Detect which cell encompasses the target text, then output its (X, Y) center coordinate. 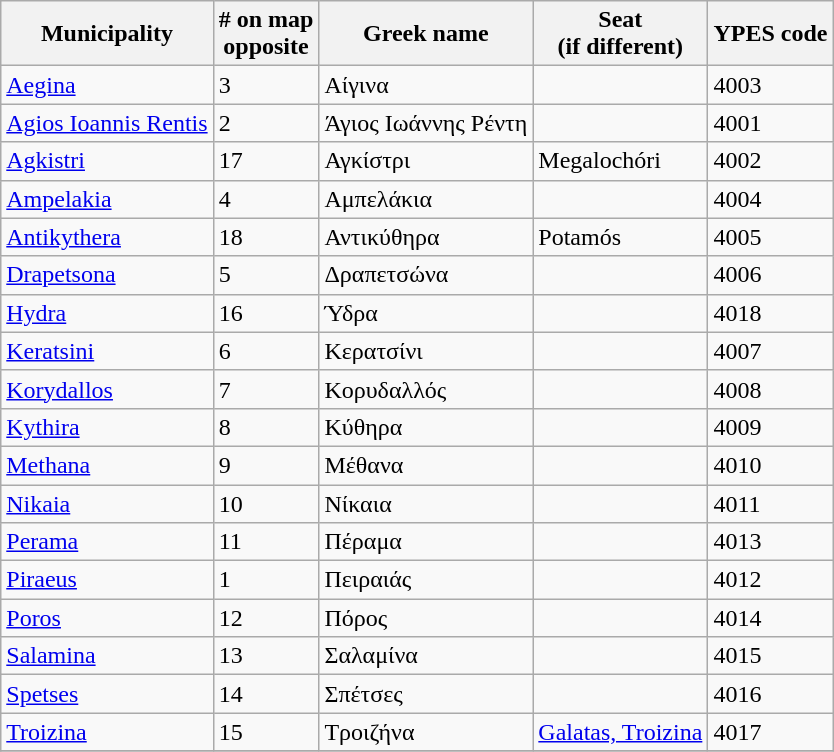
4013 (770, 542)
Δραπετσώνα (426, 275)
YPES code (770, 34)
11 (266, 542)
Salamina (107, 656)
Μέθανα (426, 465)
Αίγινα (426, 85)
Αντικύθηρα (426, 237)
4005 (770, 237)
4006 (770, 275)
Nikaia (107, 503)
Πόρος (426, 618)
Piraeus (107, 580)
Potamós (620, 237)
2 (266, 123)
4010 (770, 465)
Methana (107, 465)
4002 (770, 161)
17 (266, 161)
4004 (770, 199)
Κύθηρα (426, 427)
15 (266, 732)
Drapetsona (107, 275)
Poros (107, 618)
Agkistri (107, 161)
Keratsini (107, 351)
Municipality (107, 34)
Perama (107, 542)
18 (266, 237)
Αμπελάκια (426, 199)
Νίκαια (426, 503)
# on mapopposite (266, 34)
Σπέτσες (426, 694)
Megalochóri (620, 161)
Πέραμα (426, 542)
4012 (770, 580)
13 (266, 656)
Aegina (107, 85)
Ύδρα (426, 313)
16 (266, 313)
4015 (770, 656)
4003 (770, 85)
4001 (770, 123)
4011 (770, 503)
Agios Ioannis Rentis (107, 123)
Αγκίστρι (426, 161)
10 (266, 503)
4008 (770, 389)
Τροιζήνα (426, 732)
Ampelakia (107, 199)
1 (266, 580)
14 (266, 694)
Άγιος Ιωάννης Ρέντη (426, 123)
Seat(if different) (620, 34)
4018 (770, 313)
Σαλαμίνα (426, 656)
12 (266, 618)
6 (266, 351)
Hydra (107, 313)
4009 (770, 427)
Troizina (107, 732)
Πειραιάς (426, 580)
4017 (770, 732)
Galatas, Troizina (620, 732)
Κορυδαλλός (426, 389)
8 (266, 427)
Greek name (426, 34)
4007 (770, 351)
Kythira (107, 427)
Korydallos (107, 389)
7 (266, 389)
4 (266, 199)
5 (266, 275)
4016 (770, 694)
9 (266, 465)
4014 (770, 618)
Spetses (107, 694)
3 (266, 85)
Κερατσίνι (426, 351)
Antikythera (107, 237)
